For the text-containing cell, return its midpoint in [X, Y] coordinate format. 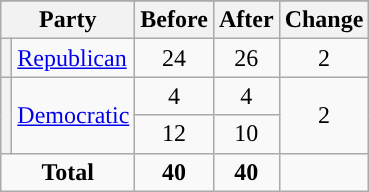
Democratic [74, 115]
24 [174, 58]
Republican [74, 58]
Change [324, 20]
12 [174, 134]
After [246, 20]
Party [68, 20]
26 [246, 58]
Total [68, 172]
10 [246, 134]
Before [174, 20]
